Capture the cell that displays the provided text and extract its [x, y] central coordinate. 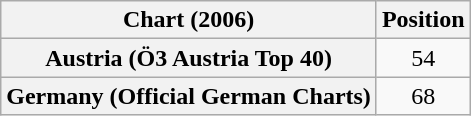
54 [423, 58]
Germany (Official German Charts) [189, 96]
Austria (Ö3 Austria Top 40) [189, 58]
Position [423, 20]
Chart (2006) [189, 20]
68 [423, 96]
